Extract the [x, y] coordinate from the center of the cell holding the provided text.  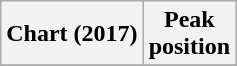
Peakposition [189, 34]
Chart (2017) [72, 34]
